Search for the cell housing the specified text and yield its [x, y] center coordinate. 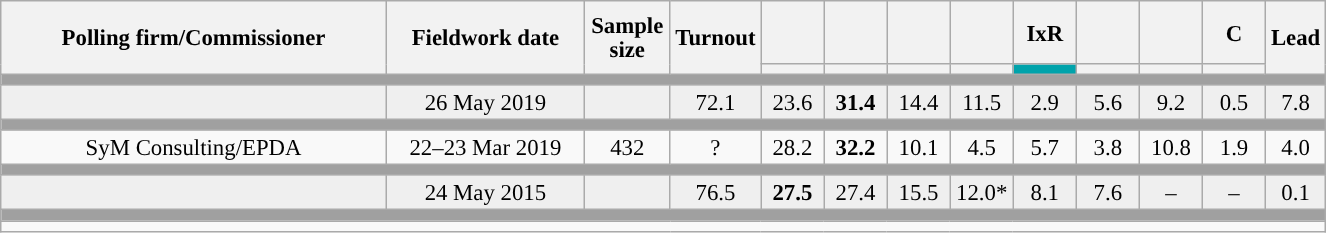
24 May 2015 [485, 194]
Fieldwork date [485, 38]
26 May 2019 [485, 102]
SyM Consulting/EPDA [194, 148]
10.1 [918, 148]
22–23 Mar 2019 [485, 148]
10.8 [1170, 148]
0.1 [1296, 194]
11.5 [982, 102]
72.1 [716, 102]
7.6 [1108, 194]
7.8 [1296, 102]
14.4 [918, 102]
9.2 [1170, 102]
12.0* [982, 194]
5.7 [1044, 148]
IxR [1044, 32]
0.5 [1234, 102]
31.4 [856, 102]
1.9 [1234, 148]
? [716, 148]
C [1234, 32]
28.2 [792, 148]
8.1 [1044, 194]
5.6 [1108, 102]
23.6 [792, 102]
4.5 [982, 148]
4.0 [1296, 148]
Lead [1296, 38]
27.5 [792, 194]
Sample size [627, 38]
3.8 [1108, 148]
432 [627, 148]
15.5 [918, 194]
76.5 [716, 194]
Turnout [716, 38]
2.9 [1044, 102]
27.4 [856, 194]
32.2 [856, 148]
Polling firm/Commissioner [194, 38]
